Return (x, y) of the center of cell containing provided text 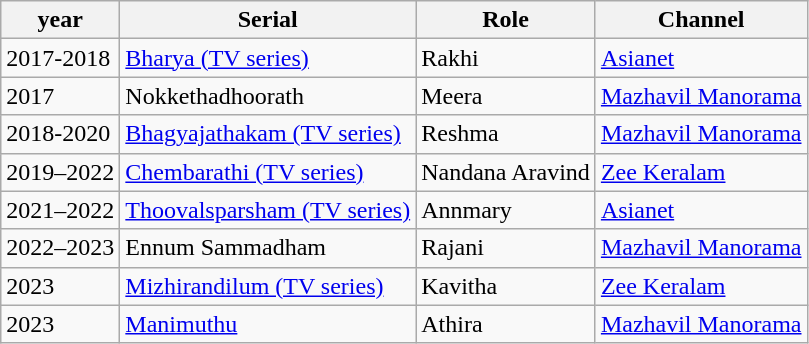
2017-2018 (60, 58)
Athira (506, 324)
2021–2022 (60, 210)
Nandana Aravind (506, 172)
Thoovalsparsham (TV series) (268, 210)
2018-2020 (60, 134)
2022–2023 (60, 248)
Nokkethadhoorath (268, 96)
Ennum Sammadham (268, 248)
Mizhirandilum (TV series) (268, 286)
2017 (60, 96)
Kavitha (506, 286)
Meera (506, 96)
Manimuthu (268, 324)
Channel (701, 20)
Bharya (TV series) (268, 58)
Bhagyajathakam (TV series) (268, 134)
Serial (268, 20)
Role (506, 20)
Rajani (506, 248)
2019–2022 (60, 172)
Rakhi (506, 58)
Annmary (506, 210)
Chembarathi (TV series) (268, 172)
Reshma (506, 134)
year (60, 20)
